Identify which cell holds the provided text, then report its [x, y] central coordinate. 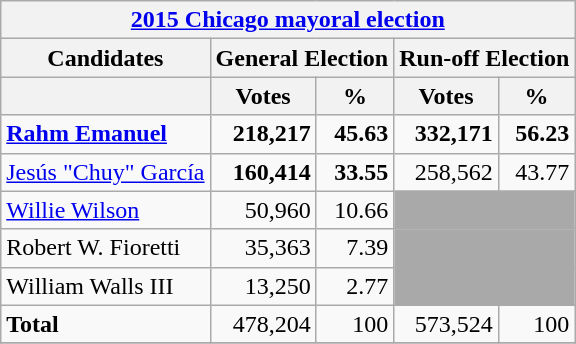
2015 Chicago mayoral election [288, 20]
William Walls III [106, 286]
35,363 [263, 248]
2.77 [355, 286]
Willie Wilson [106, 210]
478,204 [263, 324]
7.39 [355, 248]
33.55 [355, 172]
Total [106, 324]
218,217 [263, 134]
43.77 [536, 172]
50,960 [263, 210]
573,524 [446, 324]
45.63 [355, 134]
258,562 [446, 172]
10.66 [355, 210]
160,414 [263, 172]
332,171 [446, 134]
13,250 [263, 286]
General Election [302, 58]
Robert W. Fioretti [106, 248]
Run-off Election [484, 58]
Candidates [106, 58]
Rahm Emanuel [106, 134]
56.23 [536, 134]
Jesús "Chuy" García [106, 172]
